Pinpoint the cell where the given text exists, returning its [X, Y] midpoint coordinate. 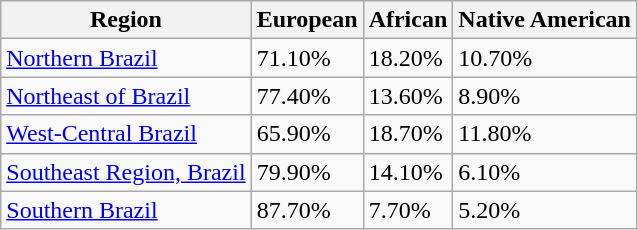
7.70% [408, 210]
18.70% [408, 134]
71.10% [307, 58]
77.40% [307, 96]
79.90% [307, 172]
11.80% [545, 134]
6.10% [545, 172]
Southern Brazil [126, 210]
10.70% [545, 58]
Region [126, 20]
87.70% [307, 210]
8.90% [545, 96]
5.20% [545, 210]
14.10% [408, 172]
18.20% [408, 58]
Northern Brazil [126, 58]
Northeast of Brazil [126, 96]
West-Central Brazil [126, 134]
Native American [545, 20]
African [408, 20]
13.60% [408, 96]
Southeast Region, Brazil [126, 172]
European [307, 20]
65.90% [307, 134]
